Pinpoint the cell where the given text exists, returning its [x, y] midpoint coordinate. 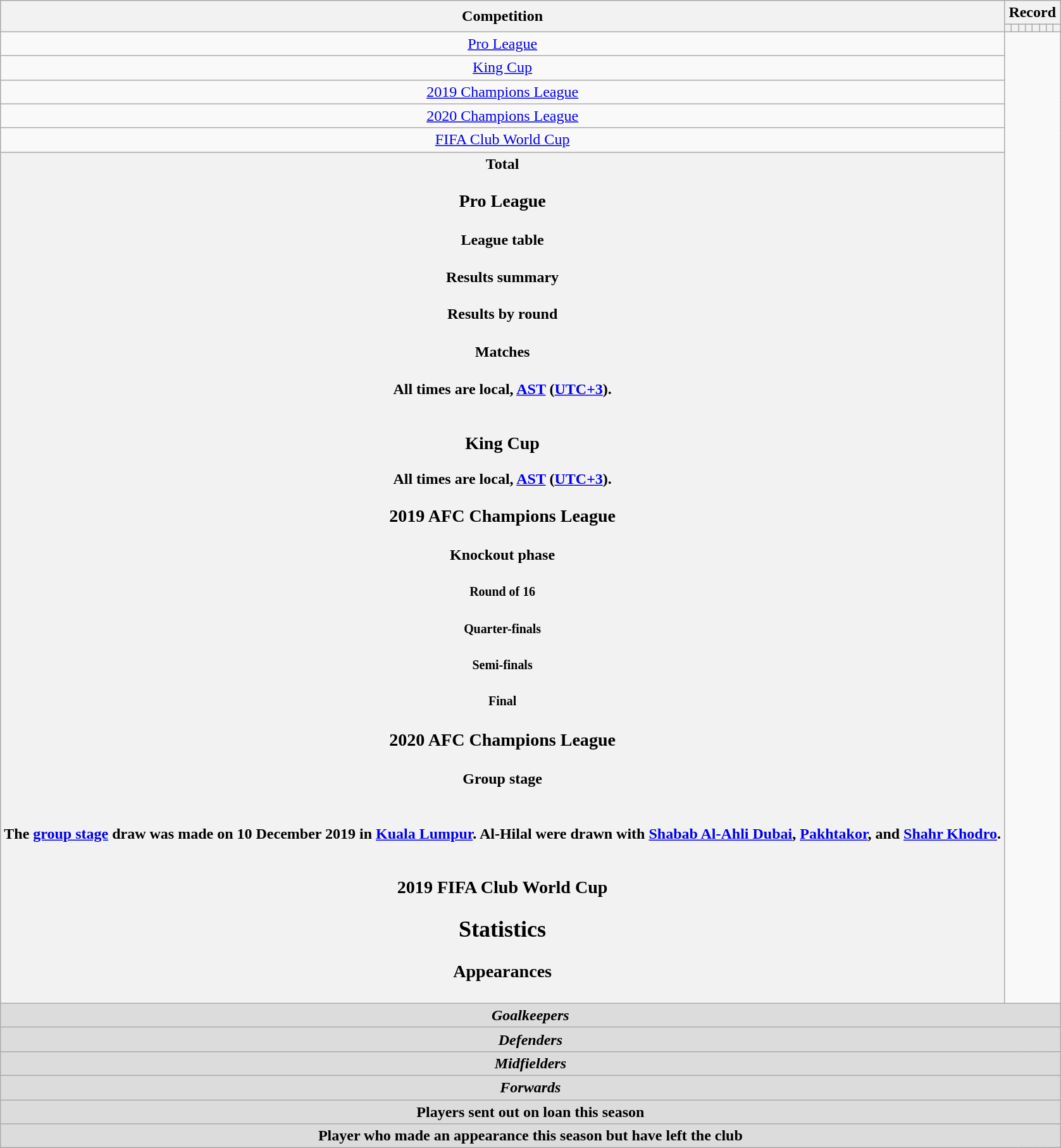
FIFA Club World Cup [502, 140]
Goalkeepers [530, 1015]
King Cup [502, 68]
Pro League [502, 44]
2020 Champions League [502, 116]
Midfielders [530, 1064]
Players sent out on loan this season [530, 1112]
2019 Champions League [502, 92]
Competition [502, 16]
Defenders [530, 1039]
Forwards [530, 1088]
Record [1032, 13]
Player who made an appearance this season but have left the club [530, 1136]
